Output the [X, Y] coordinate of the center of the cell containing the given text.  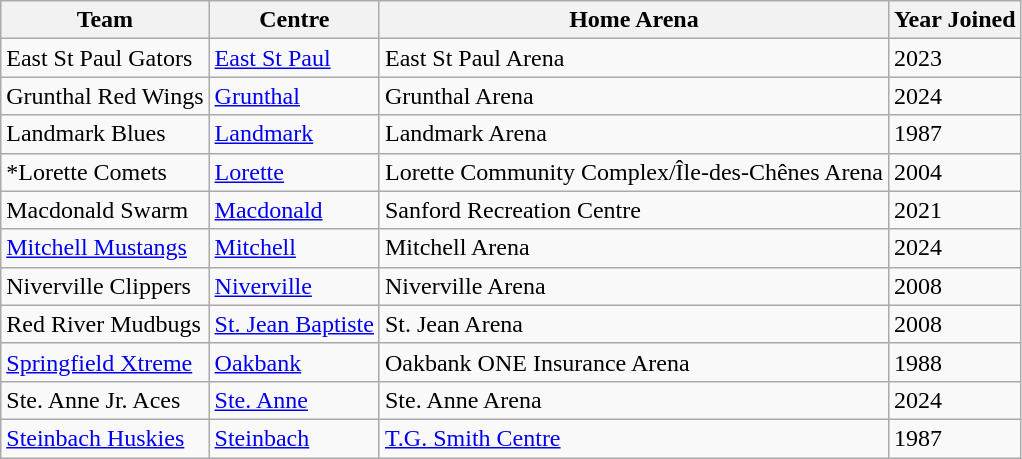
St. Jean Arena [634, 324]
2004 [954, 172]
Niverville Arena [634, 286]
Home Arena [634, 20]
Red River Mudbugs [105, 324]
Mitchell Mustangs [105, 248]
East St Paul [294, 58]
Niverville Clippers [105, 286]
Landmark [294, 134]
East St Paul Arena [634, 58]
Steinbach [294, 438]
Ste. Anne [294, 400]
Grunthal Red Wings [105, 96]
Lorette Community Complex/Île-des-Chênes Arena [634, 172]
Niverville [294, 286]
East St Paul Gators [105, 58]
Centre [294, 20]
Mitchell [294, 248]
Mitchell Arena [634, 248]
Lorette [294, 172]
2023 [954, 58]
*Lorette Comets [105, 172]
Oakbank [294, 362]
St. Jean Baptiste [294, 324]
Oakbank ONE Insurance Arena [634, 362]
Sanford Recreation Centre [634, 210]
Landmark Arena [634, 134]
Landmark Blues [105, 134]
Steinbach Huskies [105, 438]
T.G. Smith Centre [634, 438]
2021 [954, 210]
Macdonald Swarm [105, 210]
Team [105, 20]
Year Joined [954, 20]
Ste. Anne Arena [634, 400]
Grunthal [294, 96]
Macdonald [294, 210]
Grunthal Arena [634, 96]
Ste. Anne Jr. Aces [105, 400]
1988 [954, 362]
Springfield Xtreme [105, 362]
